Return the (x, y) coordinate for the center point of the cell that contains the specified text.  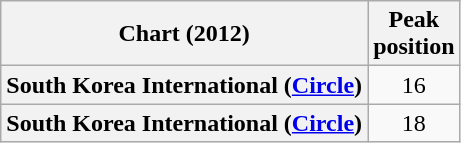
18 (414, 123)
16 (414, 85)
Peakposition (414, 34)
Chart (2012) (184, 34)
